Output the (x, y) coordinate of the center of the cell containing the given text.  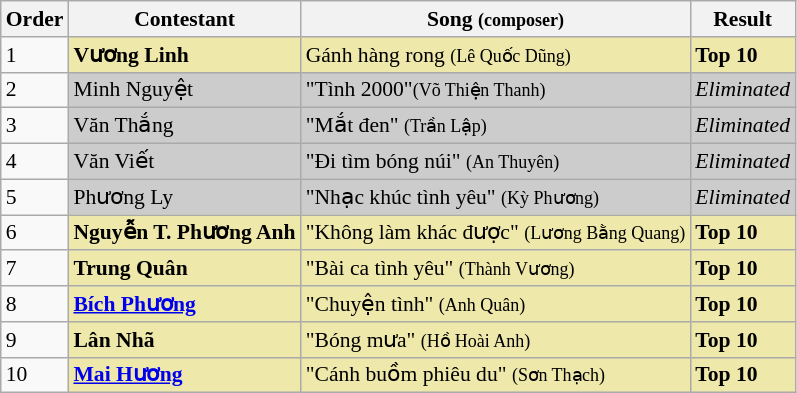
2 (35, 90)
10 (35, 375)
7 (35, 269)
Minh Nguyệt (184, 90)
Bích Phương (184, 304)
Result (742, 19)
"Mắt đen" (Trần Lập) (496, 126)
"Bài ca tình yêu" (Thành Vương) (496, 269)
9 (35, 340)
Nguyễn T. Phương Anh (184, 233)
Gánh hàng rong (Lê Quốc Dũng) (496, 55)
1 (35, 55)
Mai Hương (184, 375)
Phương Ly (184, 197)
6 (35, 233)
5 (35, 197)
Văn Viết (184, 162)
Trung Quân (184, 269)
"Tình 2000"(Võ Thiện Thanh) (496, 90)
8 (35, 304)
"Không làm khác được" (Lương Bằng Quang) (496, 233)
Order (35, 19)
"Chuyện tình" (Anh Quân) (496, 304)
Contestant (184, 19)
4 (35, 162)
Vương Linh (184, 55)
"Nhạc khúc tình yêu" (Kỳ Phương) (496, 197)
Lân Nhã (184, 340)
Song (composer) (496, 19)
"Bóng mưa" (Hồ Hoài Anh) (496, 340)
"Cánh buồm phiêu du" (Sơn Thạch) (496, 375)
Văn Thắng (184, 126)
"Đi tìm bóng núi" (An Thuyên) (496, 162)
3 (35, 126)
